Find where the given text appears and provide that cell's center as (x, y) coordinate. 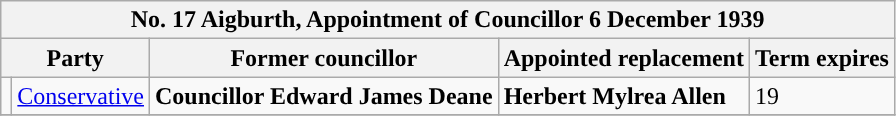
Appointed replacement (624, 58)
No. 17 Aigburth, Appointment of Councillor 6 December 1939 (448, 20)
Conservative (81, 96)
Party (76, 58)
Former councillor (324, 58)
Term expires (822, 58)
19 (822, 96)
Herbert Mylrea Allen (624, 96)
Councillor Edward James Deane (324, 96)
